Provide the (x, y) coordinate of the cell's center where the given text is located.  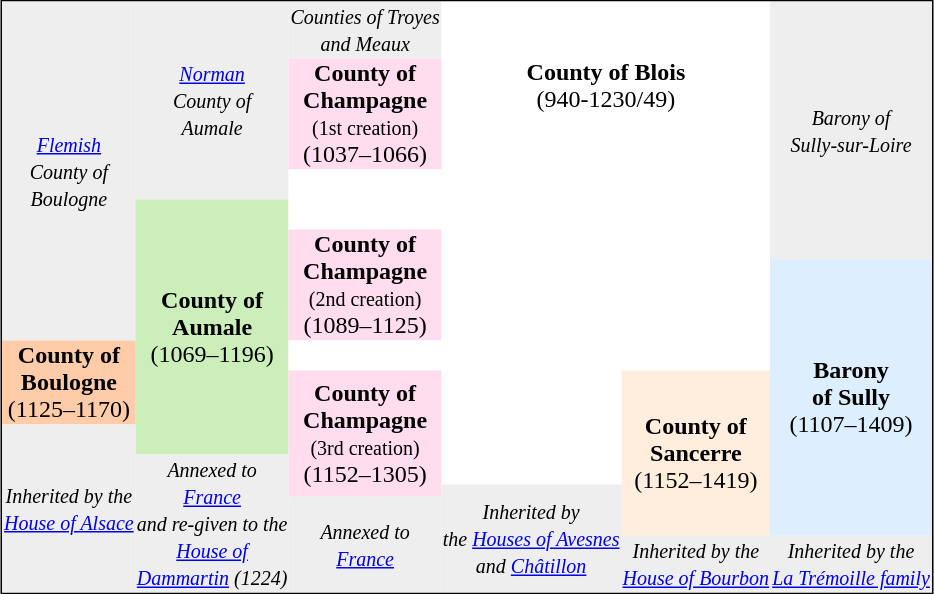
County ofChampagne(2nd creation)(1089–1125) (365, 286)
County ofChampagne(1st creation)(1037–1066) (365, 114)
County ofBoulogne(1125–1170) (70, 382)
County ofAumale(1069–1196) (212, 328)
Annexed toFranceand re-given to theHouse ofDammartin (1224) (212, 523)
Inherited bythe Houses of Avesnesand Châtillon (531, 538)
County of Blois(940-1230/49) (606, 86)
Inherited by theHouse of Alsace (70, 508)
Baronyof Sully(1107–1409) (852, 398)
Annexed toFrance (365, 544)
Inherited by theHouse of Bourbon (696, 564)
County ofSancerre(1152–1419) (696, 452)
Barony ofSully-sur-Loire (852, 131)
FlemishCounty ofBoulogne (70, 172)
NormanCounty ofAumale (212, 101)
County ofChampagne(3rd creation)(1152–1305) (365, 433)
Inherited by theLa Trémoille family (852, 564)
Counties of Troyes and Meaux (365, 30)
